Identify which cell holds the provided text, then report its (X, Y) central coordinate. 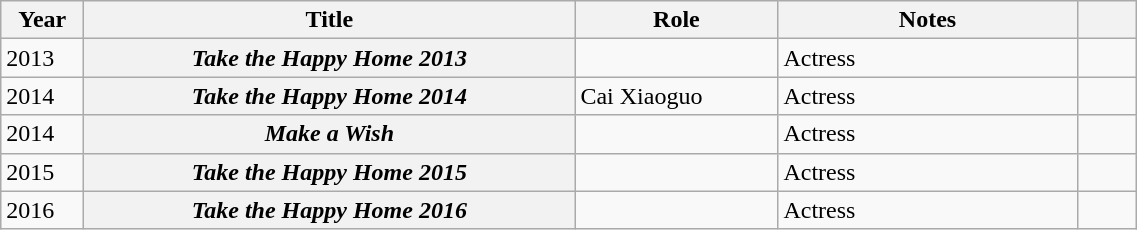
Take the Happy Home 2016 (330, 210)
Cai Xiaoguo (676, 96)
Take the Happy Home 2014 (330, 96)
2016 (42, 210)
Title (330, 20)
Role (676, 20)
Year (42, 20)
Take the Happy Home 2015 (330, 172)
2015 (42, 172)
Make a Wish (330, 134)
Take the Happy Home 2013 (330, 58)
Notes (928, 20)
2013 (42, 58)
